Return the (x, y) coordinate for the center point of the cell that contains the specified text.  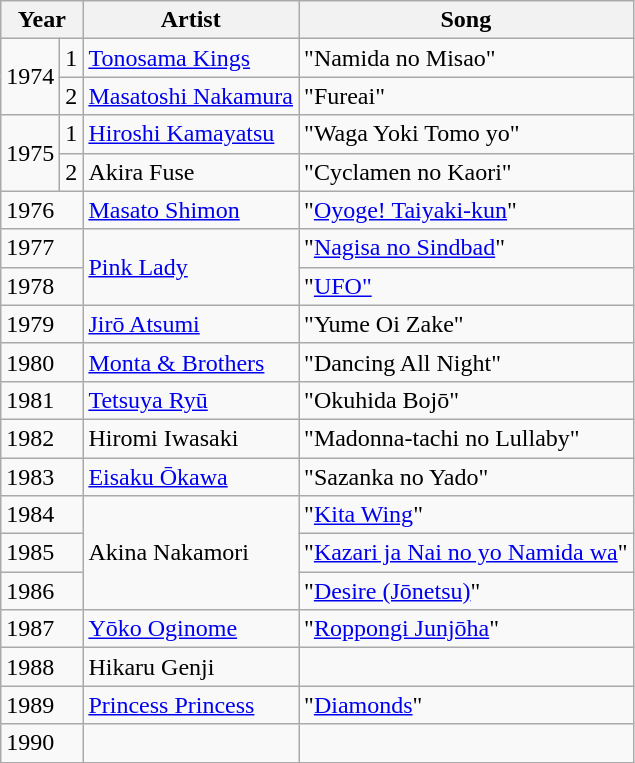
"Kazari ja Nai no yo Namida wa" (466, 553)
1979 (42, 324)
"Okuhida Bojō" (466, 400)
1983 (42, 477)
Hiromi Iwasaki (191, 438)
1986 (42, 591)
Tetsuya Ryū (191, 400)
"Roppongi Junjōha" (466, 629)
Pink Lady (191, 267)
1987 (42, 629)
"Waga Yoki Tomo yo" (466, 134)
Hiroshi Kamayatsu (191, 134)
"Sazanka no Yado" (466, 477)
Akira Fuse (191, 172)
Eisaku Ōkawa (191, 477)
1975 (30, 153)
1980 (42, 362)
Artist (191, 20)
Year (42, 20)
1985 (42, 553)
"Madonna-tachi no Lullaby" (466, 438)
Princess Princess (191, 705)
1988 (42, 667)
1974 (30, 77)
Jirō Atsumi (191, 324)
Akina Nakamori (191, 553)
Hikaru Genji (191, 667)
"Diamonds" (466, 705)
1978 (42, 286)
1984 (42, 515)
1982 (42, 438)
"Cyclamen no Kaori" (466, 172)
1977 (42, 248)
Monta & Brothers (191, 362)
1976 (42, 210)
1989 (42, 705)
"Desire (Jōnetsu)" (466, 591)
"Yume Oi Zake" (466, 324)
"Nagisa no Sindbad" (466, 248)
Masatoshi Nakamura (191, 96)
"Kita Wing" (466, 515)
"Oyoge! Taiyaki-kun" (466, 210)
1981 (42, 400)
"Dancing All Night" (466, 362)
"Namida no Misao" (466, 58)
"Fureai" (466, 96)
1990 (42, 743)
Tonosama Kings (191, 58)
Masato Shimon (191, 210)
Song (466, 20)
Yōko Oginome (191, 629)
"UFO" (466, 286)
